Identify which cell holds the provided text, then report its [x, y] central coordinate. 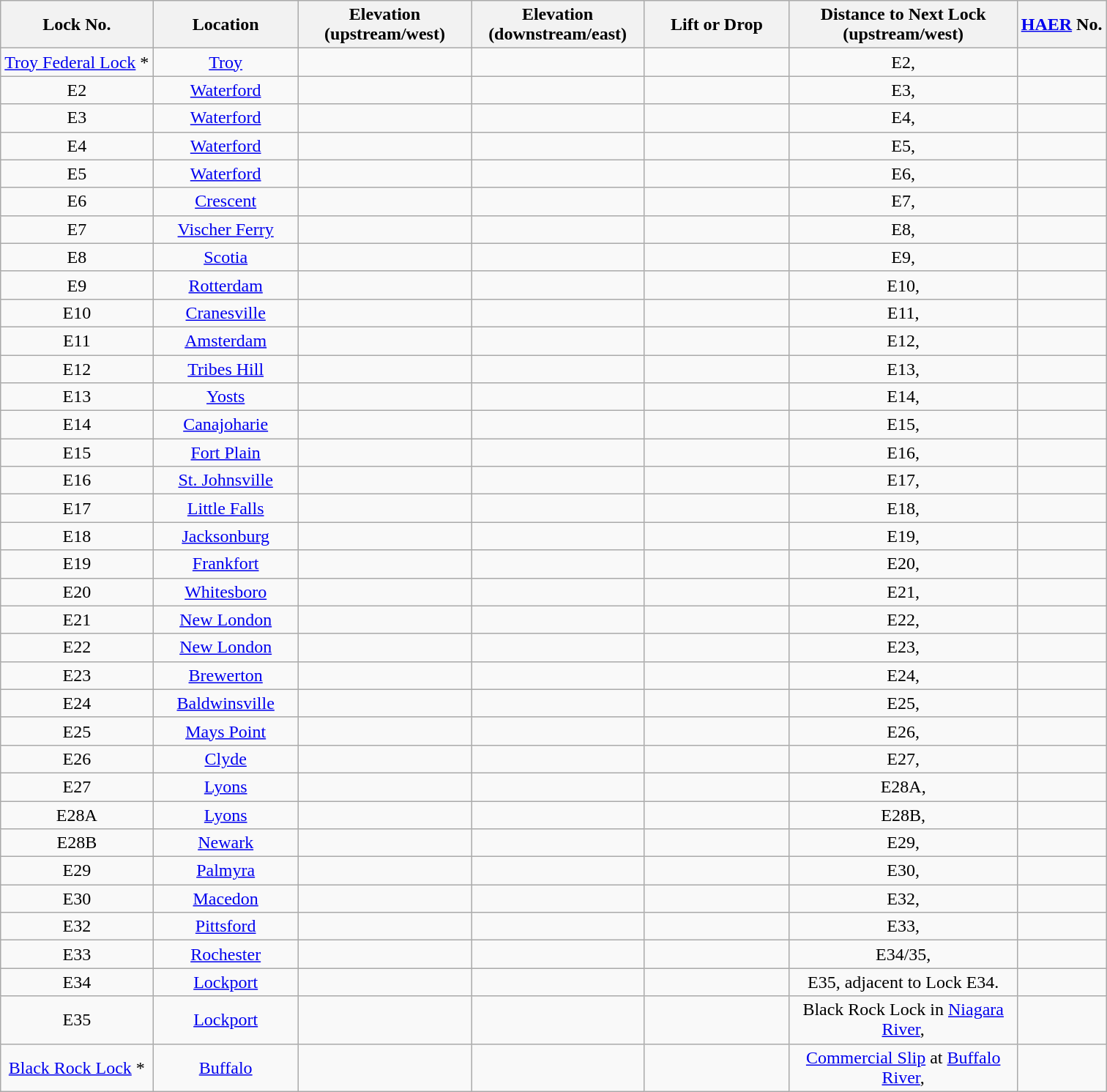
E10, [903, 285]
E20 [77, 592]
E3 [77, 118]
E5, [903, 146]
E29 [77, 871]
HAER No. [1062, 25]
Tribes Hill [225, 368]
Rochester [225, 954]
E18 [77, 536]
Scotia [225, 257]
E4 [77, 146]
E17, [903, 480]
Jacksonburg [225, 536]
E2 [77, 90]
Black Rock Lock in Niagara River, [903, 1019]
E2, [903, 62]
Little Falls [225, 508]
Pittsford [225, 926]
E13 [77, 397]
Cranesville [225, 313]
E7 [77, 229]
E8 [77, 257]
Macedon [225, 899]
E21, [903, 592]
E12 [77, 368]
E27, [903, 759]
E25 [77, 731]
Distance to Next Lock(upstream/west) [903, 25]
E12, [903, 341]
E5 [77, 174]
E24, [903, 675]
E28B [77, 843]
Black Rock Lock * [77, 1068]
E23, [903, 647]
Palmyra [225, 871]
E28A [77, 815]
St. Johnsville [225, 480]
E27 [77, 787]
E4, [903, 118]
E34/35, [903, 954]
E28A, [903, 787]
E9 [77, 285]
E28B, [903, 815]
E26 [77, 759]
E22, [903, 620]
E26, [903, 731]
E14 [77, 425]
Whitesboro [225, 592]
Commercial Slip at Buffalo River, [903, 1068]
E33 [77, 954]
E10 [77, 313]
Troy Federal Lock * [77, 62]
E17 [77, 508]
E6, [903, 174]
Baldwinsville [225, 703]
Clyde [225, 759]
E20, [903, 564]
Vischer Ferry [225, 229]
E21 [77, 620]
E15, [903, 425]
Elevation(downstream/east) [558, 25]
E30, [903, 871]
E29, [903, 843]
E23 [77, 675]
Fort Plain [225, 453]
Location [225, 25]
E19, [903, 536]
Newark [225, 843]
E13, [903, 368]
Lift or Drop [717, 25]
E3, [903, 90]
Frankfort [225, 564]
Crescent [225, 201]
E8, [903, 229]
Canajoharie [225, 425]
E25, [903, 703]
E32, [903, 899]
E11 [77, 341]
E33, [903, 926]
E16 [77, 480]
Brewerton [225, 675]
E15 [77, 453]
E34 [77, 982]
E11, [903, 313]
E6 [77, 201]
E22 [77, 647]
Elevation(upstream/west) [384, 25]
Rotterdam [225, 285]
E14, [903, 397]
Amsterdam [225, 341]
E16, [903, 453]
E35, adjacent to Lock E34. [903, 982]
E24 [77, 703]
E9, [903, 257]
E19 [77, 564]
E32 [77, 926]
E35 [77, 1019]
E30 [77, 899]
Lock No. [77, 25]
Mays Point [225, 731]
E7, [903, 201]
E18, [903, 508]
Troy [225, 62]
Buffalo [225, 1068]
Yosts [225, 397]
